From the cell containing the given text, extract its center point as (x, y) coordinate. 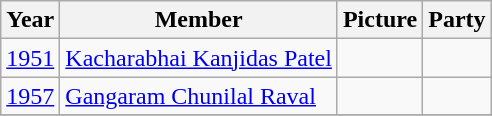
Picture (380, 20)
1957 (30, 96)
Party (457, 20)
Member (199, 20)
Year (30, 20)
Kacharabhai Kanjidas Patel (199, 58)
1951 (30, 58)
Gangaram Chunilal Raval (199, 96)
